For the text-containing cell, return its midpoint in (X, Y) coordinate format. 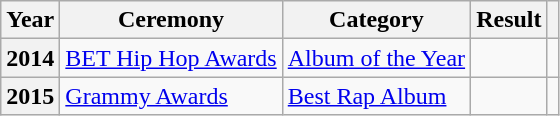
Ceremony (171, 20)
Result (509, 20)
BET Hip Hop Awards (171, 58)
Grammy Awards (171, 96)
Album of the Year (376, 58)
Year (30, 20)
Best Rap Album (376, 96)
2015 (30, 96)
2014 (30, 58)
Category (376, 20)
